Search for the cell housing the specified text and yield its [x, y] center coordinate. 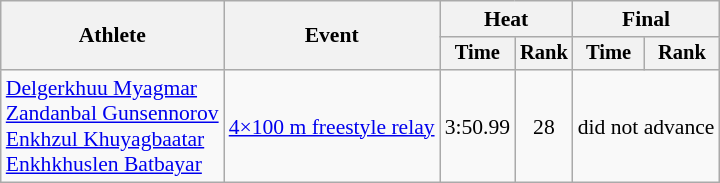
Heat [506, 19]
3:50.99 [478, 126]
28 [544, 126]
Delgerkhuu MyagmarZandanbal GunsennorovEnkhzul KhuyagbaatarEnkhkhuslen Batbayar [112, 126]
4×100 m freestyle relay [332, 126]
Event [332, 36]
Final [646, 19]
Athlete [112, 36]
did not advance [646, 126]
